Extract the [X, Y] coordinate from the center of the cell holding the provided text.  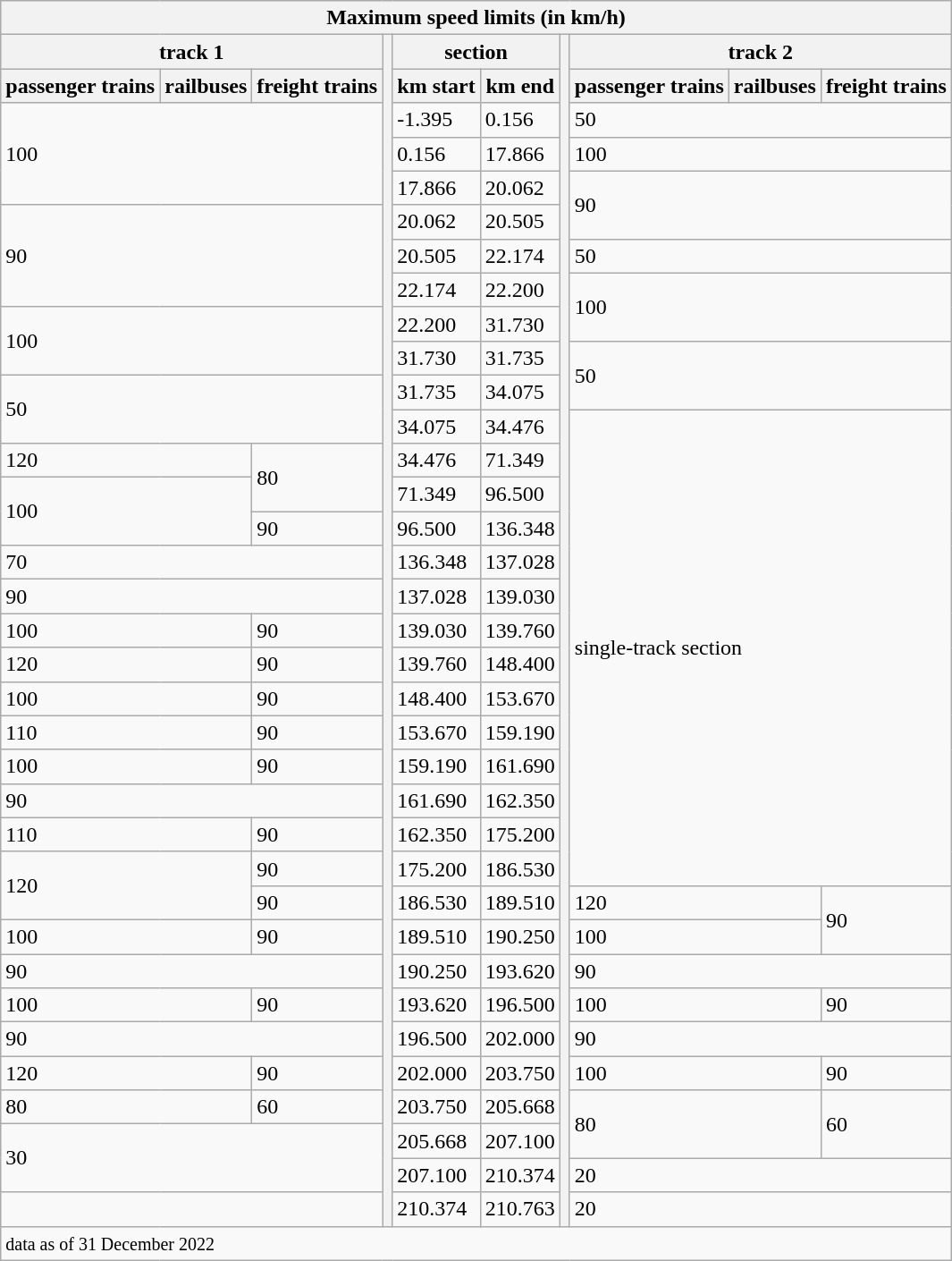
70 [191, 563]
30 [191, 1158]
Maximum speed limits (in km/h) [476, 18]
track 1 [191, 52]
km end [520, 86]
track 2 [760, 52]
section [476, 52]
single-track section [760, 647]
km start [436, 86]
210.763 [520, 1209]
-1.395 [436, 120]
data as of 31 December 2022 [476, 1243]
